Pinpoint the cell where the given text exists, returning its [x, y] midpoint coordinate. 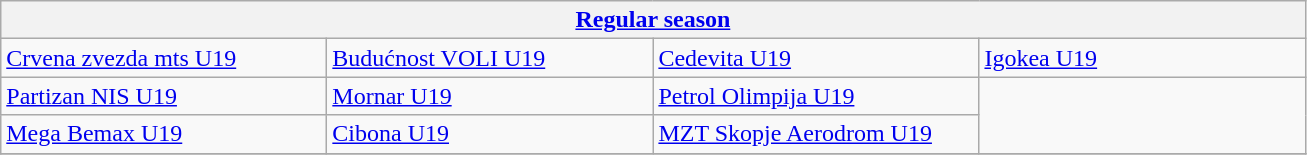
Mornar U19 [490, 96]
Petrol Olimpija U19 [816, 96]
Crvena zvezda mts U19 [164, 58]
Cedevita U19 [816, 58]
Mega Bemax U19 [164, 134]
Partizan NIS U19 [164, 96]
Regular season [653, 20]
Cibona U19 [490, 134]
Igokea U19 [1142, 58]
Budućnost VOLI U19 [490, 58]
MZT Skopje Aerodrom U19 [816, 134]
